Locate the cell with the specified text and output its [X, Y] center coordinate. 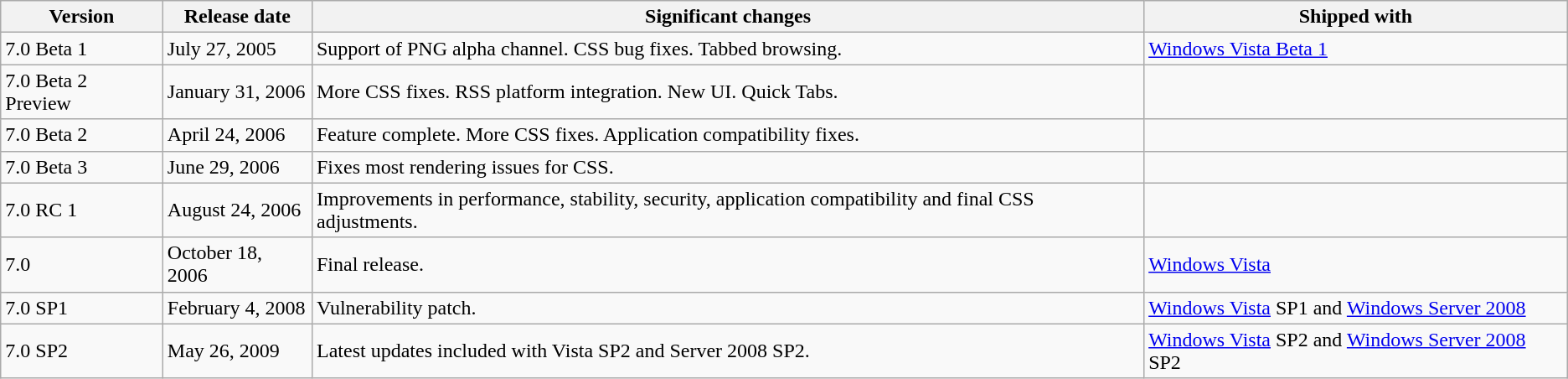
Significant changes [727, 17]
February 4, 2008 [237, 308]
Version [82, 17]
Windows Vista Beta 1 [1356, 49]
Release date [237, 17]
July 27, 2005 [237, 49]
Windows Vista SP1 and Windows Server 2008 [1356, 308]
Shipped with [1356, 17]
More CSS fixes. RSS platform integration. New UI. Quick Tabs. [727, 92]
7.0 Beta 1 [82, 49]
7.0 SP2 [82, 350]
Feature complete. More CSS fixes. Application compatibility fixes. [727, 135]
7.0 Beta 2 Preview [82, 92]
Improvements in performance, stability, security, application compatibility and final CSS adjustments. [727, 210]
7.0 SP1 [82, 308]
7.0 Beta 2 [82, 135]
Final release. [727, 265]
7.0 [82, 265]
April 24, 2006 [237, 135]
June 29, 2006 [237, 167]
Support of PNG alpha channel. CSS bug fixes. Tabbed browsing. [727, 49]
May 26, 2009 [237, 350]
Vulnerability patch. [727, 308]
Latest updates included with Vista SP2 and Server 2008 SP2. [727, 350]
August 24, 2006 [237, 210]
Windows Vista [1356, 265]
January 31, 2006 [237, 92]
7.0 RC 1 [82, 210]
7.0 Beta 3 [82, 167]
October 18, 2006 [237, 265]
Fixes most rendering issues for CSS. [727, 167]
Windows Vista SP2 and Windows Server 2008 SP2 [1356, 350]
